Extract the [x, y] coordinate from the center of the cell holding the provided text.  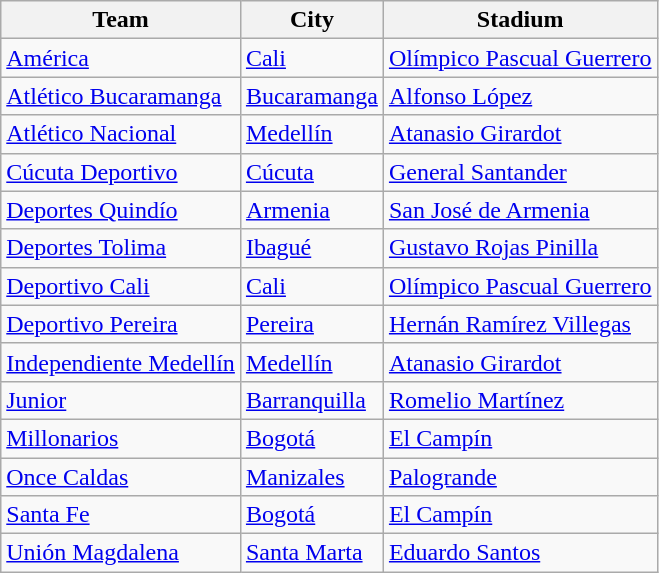
Independiente Medellín [121, 362]
Deportivo Pereira [121, 324]
Once Caldas [121, 477]
Deportes Tolima [121, 248]
Barranquilla [312, 400]
Manizales [312, 477]
General Santander [520, 172]
Deportes Quindío [121, 210]
Pereira [312, 324]
Deportivo Cali [121, 286]
Cúcuta Deportivo [121, 172]
Armenia [312, 210]
Atlético Nacional [121, 134]
Eduardo Santos [520, 553]
City [312, 20]
Santa Marta [312, 553]
Hernán Ramírez Villegas [520, 324]
Bucaramanga [312, 96]
América [121, 58]
Santa Fe [121, 515]
Team [121, 20]
Junior [121, 400]
Palogrande [520, 477]
Atlético Bucaramanga [121, 96]
Gustavo Rojas Pinilla [520, 248]
Alfonso López [520, 96]
Cúcuta [312, 172]
Unión Magdalena [121, 553]
San José de Armenia [520, 210]
Ibagué [312, 248]
Stadium [520, 20]
Romelio Martínez [520, 400]
Millonarios [121, 438]
